Identify which cell holds the provided text, then report its (x, y) central coordinate. 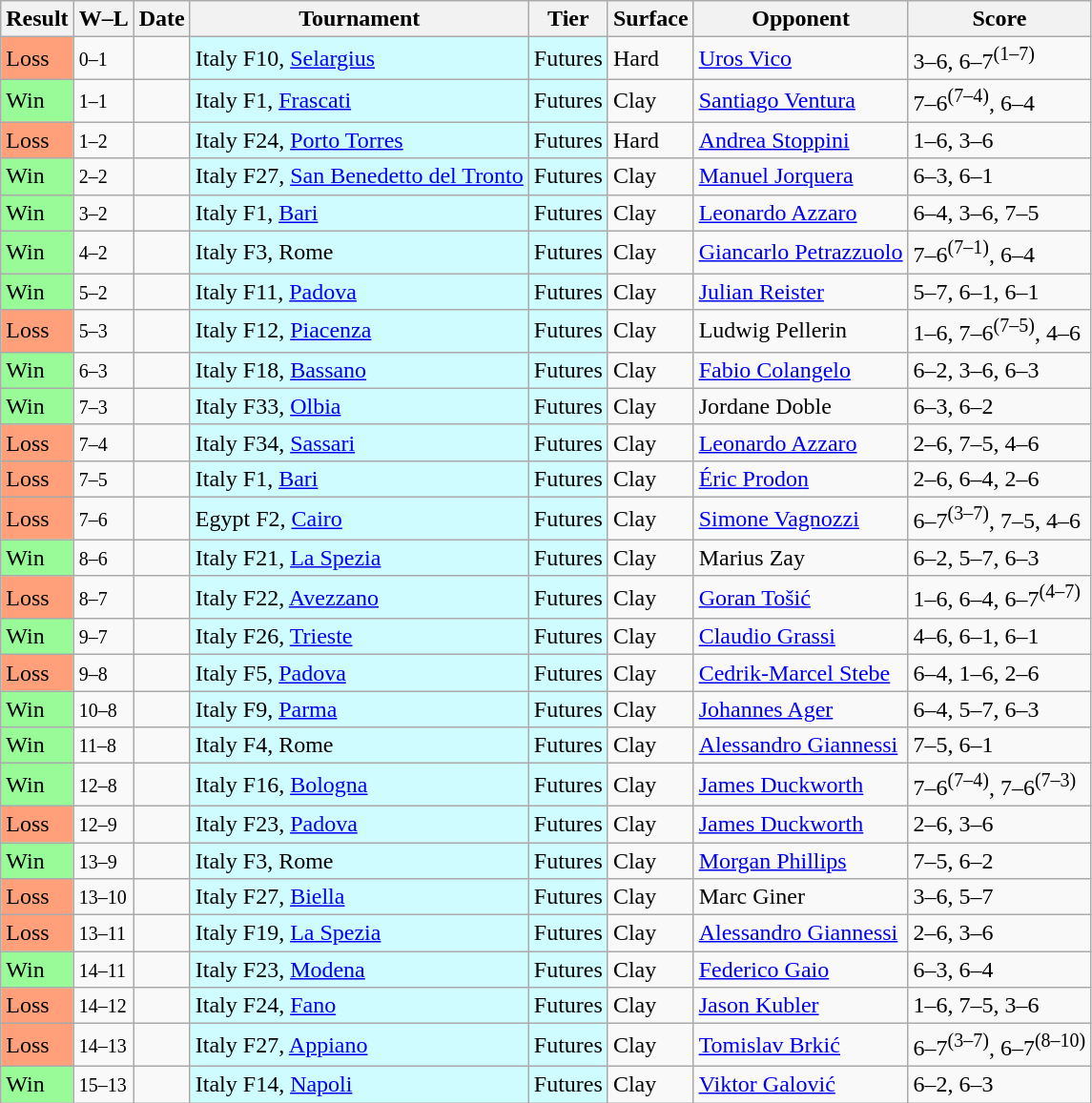
15–13 (103, 1084)
Giancarlo Petrazzuolo (801, 252)
13–9 (103, 861)
7–3 (103, 406)
5–3 (103, 332)
6–3 (103, 370)
Tournament (359, 19)
Italy F12, Piacenza (359, 332)
Italy F9, Parma (359, 709)
1–6, 7–6(7–5), 4–6 (999, 332)
Claudio Grassi (801, 637)
W–L (103, 19)
Marc Giner (801, 897)
3–6, 5–7 (999, 897)
Italy F1, Frascati (359, 101)
Egypt F2, Cairo (359, 519)
Santiago Ventura (801, 101)
1–1 (103, 101)
Viktor Galović (801, 1084)
Éric Prodon (801, 479)
Italy F27, Appiano (359, 1045)
1–6, 6–4, 6–7(4–7) (999, 597)
5–2 (103, 292)
6–4, 3–6, 7–5 (999, 213)
Ludwig Pellerin (801, 332)
8–6 (103, 558)
6–3, 6–4 (999, 970)
9–8 (103, 673)
7–6(7–1), 6–4 (999, 252)
Italy F18, Bassano (359, 370)
6–2, 3–6, 6–3 (999, 370)
6–3, 6–1 (999, 176)
6–4, 1–6, 2–6 (999, 673)
Jordane Doble (801, 406)
Manuel Jorquera (801, 176)
7–6(7–4), 6–4 (999, 101)
4–2 (103, 252)
4–6, 6–1, 6–1 (999, 637)
13–10 (103, 897)
1–6, 7–5, 3–6 (999, 1006)
Italy F23, Padova (359, 825)
3–2 (103, 213)
1–6, 3–6 (999, 140)
7–6(7–4), 7–6(7–3) (999, 786)
Italy F23, Modena (359, 970)
Johannes Ager (801, 709)
1–2 (103, 140)
Andrea Stoppini (801, 140)
7–5 (103, 479)
Result (37, 19)
14–13 (103, 1045)
8–7 (103, 597)
6–3, 6–2 (999, 406)
Italy F27, Biella (359, 897)
6–4, 5–7, 6–3 (999, 709)
7–4 (103, 442)
11–8 (103, 746)
Italy F34, Sassari (359, 442)
Italy F33, Olbia (359, 406)
Morgan Phillips (801, 861)
Italy F26, Trieste (359, 637)
Italy F16, Bologna (359, 786)
Italy F22, Avezzano (359, 597)
6–7(3–7), 7–5, 4–6 (999, 519)
Italy F24, Porto Torres (359, 140)
Federico Gaio (801, 970)
Score (999, 19)
Tier (568, 19)
Jason Kubler (801, 1006)
12–9 (103, 825)
2–6, 6–4, 2–6 (999, 479)
3–6, 6–7(1–7) (999, 59)
Opponent (801, 19)
6–7(3–7), 6–7(8–10) (999, 1045)
9–7 (103, 637)
10–8 (103, 709)
Simone Vagnozzi (801, 519)
Italy F27, San Benedetto del Tronto (359, 176)
Italy F5, Padova (359, 673)
Tomislav Brkić (801, 1045)
Italy F24, Fano (359, 1006)
14–12 (103, 1006)
2–6, 7–5, 4–6 (999, 442)
Uros Vico (801, 59)
Italy F19, La Spezia (359, 933)
Goran Tošić (801, 597)
Cedrik-Marcel Stebe (801, 673)
2–2 (103, 176)
6–2, 6–3 (999, 1084)
Italy F4, Rome (359, 746)
Surface (650, 19)
5–7, 6–1, 6–1 (999, 292)
Marius Zay (801, 558)
14–11 (103, 970)
7–5, 6–1 (999, 746)
Julian Reister (801, 292)
6–2, 5–7, 6–3 (999, 558)
Date (162, 19)
Italy F14, Napoli (359, 1084)
Italy F10, Selargius (359, 59)
Fabio Colangelo (801, 370)
13–11 (103, 933)
7–5, 6–2 (999, 861)
12–8 (103, 786)
0–1 (103, 59)
7–6 (103, 519)
Italy F11, Padova (359, 292)
Italy F21, La Spezia (359, 558)
